Capture the cell that displays the provided text and extract its (x, y) central coordinate. 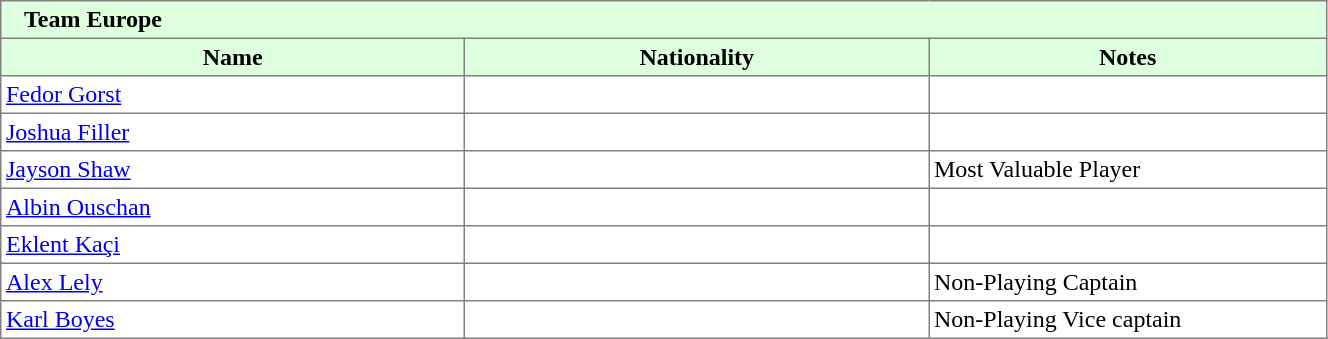
Fedor Gorst (233, 95)
Team Europe (664, 20)
Name (233, 57)
Joshua Filler (233, 132)
Non-Playing Vice captain (1128, 320)
Albin Ouschan (233, 207)
Non-Playing Captain (1128, 282)
Notes (1128, 57)
Karl Boyes (233, 320)
Nationality (697, 57)
Alex Lely (233, 282)
Jayson Shaw (233, 170)
Eklent Kaçi (233, 245)
Most Valuable Player (1128, 170)
